Locate the cell with the specified text and output its (x, y) center coordinate. 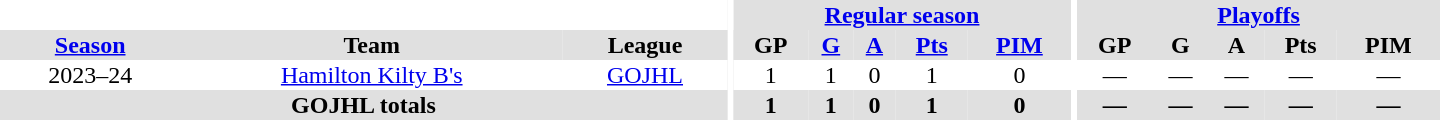
Regular season (902, 15)
GOJHL (645, 75)
League (645, 45)
Season (90, 45)
GOJHL totals (364, 105)
2023–24 (90, 75)
Playoffs (1258, 15)
Team (372, 45)
Hamilton Kilty B's (372, 75)
